From the cell containing the given text, extract its center point as (x, y) coordinate. 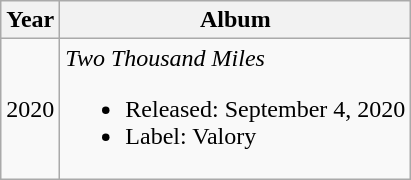
2020 (30, 109)
Album (236, 20)
Year (30, 20)
Two Thousand MilesReleased: September 4, 2020Label: Valory (236, 109)
